Extract the [x, y] coordinate from the center of the cell holding the provided text.  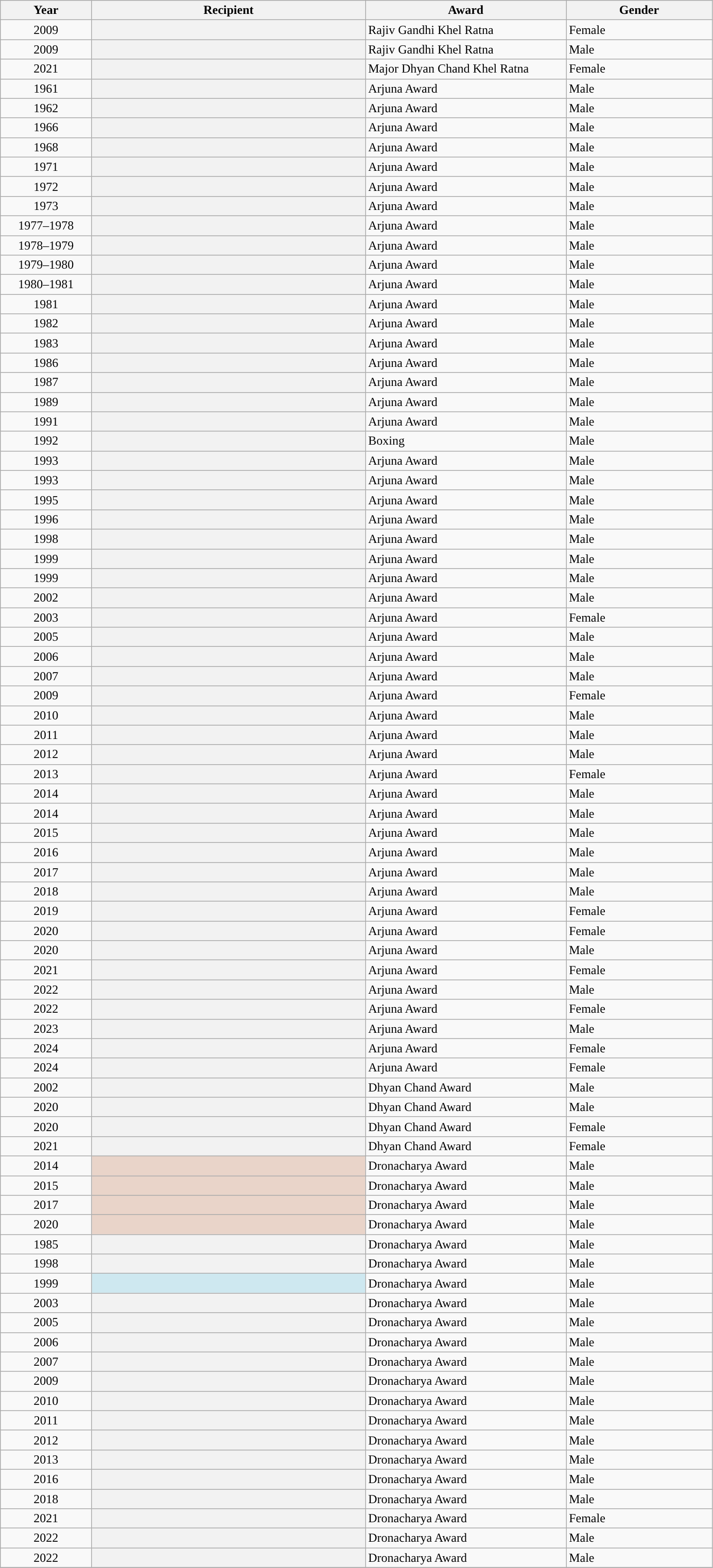
1972 [46, 186]
1995 [46, 500]
1973 [46, 206]
1989 [46, 402]
1980–1981 [46, 285]
Gender [639, 10]
1961 [46, 89]
1987 [46, 382]
1966 [46, 128]
2019 [46, 911]
1985 [46, 1244]
1982 [46, 324]
1977–1978 [46, 225]
Year [46, 10]
1979–1980 [46, 265]
1962 [46, 108]
2023 [46, 1029]
Recipient [229, 10]
Boxing [466, 441]
1991 [46, 421]
1983 [46, 343]
1986 [46, 363]
1981 [46, 304]
1971 [46, 167]
Award [466, 10]
1996 [46, 519]
1992 [46, 441]
1978–1979 [46, 245]
Major Dhyan Chand Khel Ratna [466, 69]
1968 [46, 147]
